Determine the [x, y] coordinate at the center of the cell enclosing the given text.  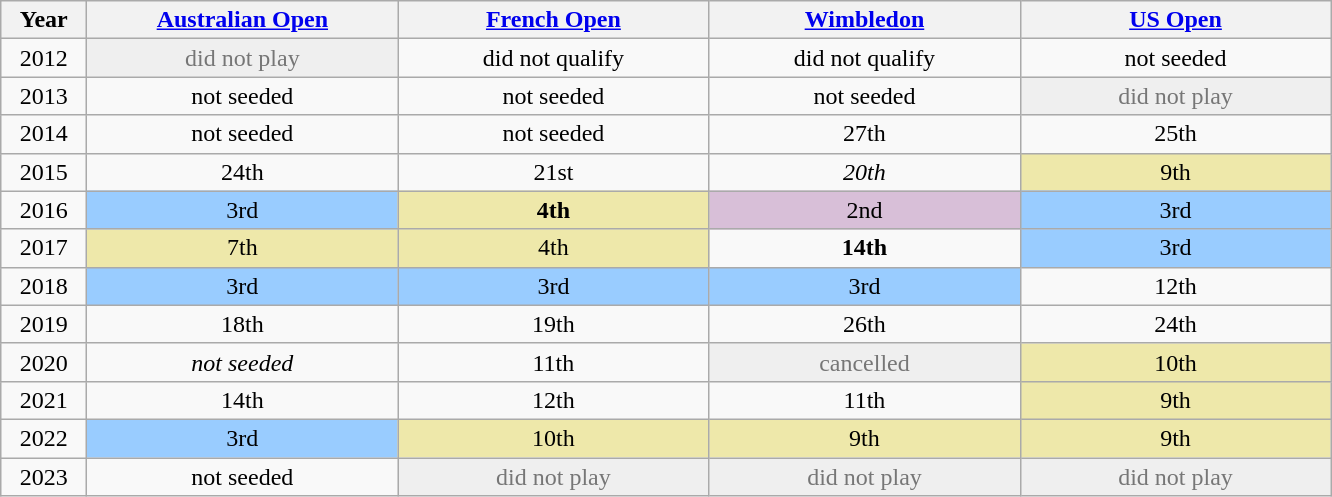
25th [1176, 134]
19th [554, 324]
21st [554, 172]
US Open [1176, 20]
2019 [44, 324]
2015 [44, 172]
7th [242, 248]
26th [864, 324]
Australian Open [242, 20]
2014 [44, 134]
18th [242, 324]
2013 [44, 96]
2021 [44, 400]
2018 [44, 286]
cancelled [864, 362]
2017 [44, 248]
2016 [44, 210]
27th [864, 134]
2023 [44, 477]
20th [864, 172]
French Open [554, 20]
Wimbledon [864, 20]
2020 [44, 362]
Year [44, 20]
2nd [864, 210]
2012 [44, 58]
2022 [44, 438]
